Identify which cell holds the provided text, then report its [X, Y] central coordinate. 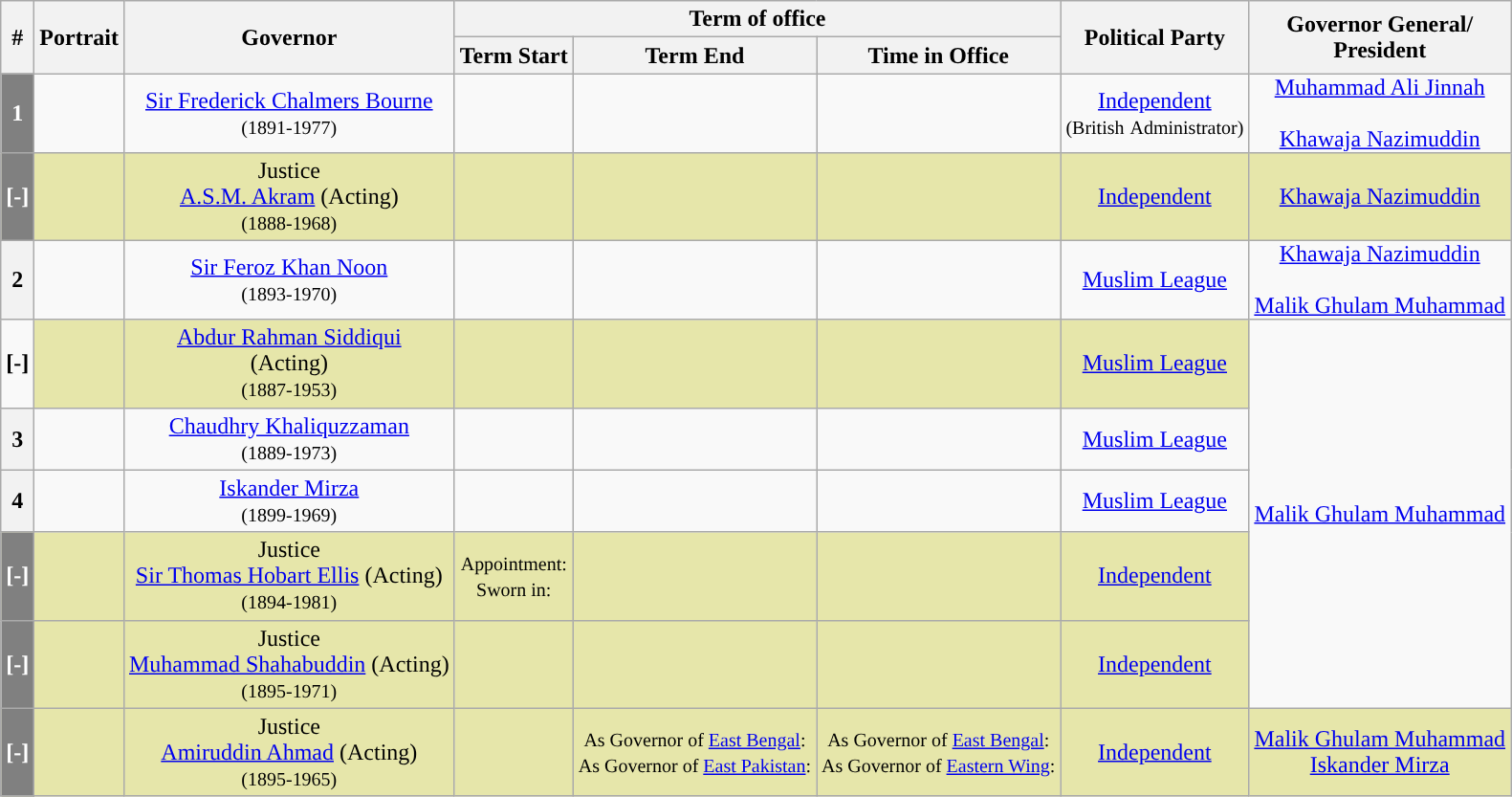
As Governor of East Bengal:As Governor of Eastern Wing: [939, 752]
4 [17, 501]
Muhammad Ali JinnahKhawaja Nazimuddin [1380, 113]
2 [17, 279]
Sir Frederick Chalmers Bourne(1891-1977) [289, 113]
Sir Feroz Khan Noon(1893-1970) [289, 279]
1 [17, 113]
Iskander Mirza(1899-1969) [289, 501]
Governor General/President [1380, 37]
Malik Ghulam MuhammadIskander Mirza [1380, 752]
As Governor of East Bengal:As Governor of East Pakistan: [694, 752]
3 [17, 438]
Time in Office [939, 55]
Term Start [514, 55]
Term of office [757, 19]
JusticeA.S.M. Akram (Acting)(1888-1968) [289, 196]
Abdur Rahman Siddiqui(Acting)(1887-1953) [289, 364]
# [17, 37]
JusticeAmiruddin Ahmad (Acting)(1895-1965) [289, 752]
Governor [289, 37]
Khawaja Nazimuddin [1380, 196]
Chaudhry Khaliquzzaman(1889-1973) [289, 438]
Portrait [79, 37]
Term End [694, 55]
Independent(British Administrator) [1155, 113]
JusticeSir Thomas Hobart Ellis (Acting)(1894-1981) [289, 576]
Malik Ghulam Muhammad [1380, 514]
Appointment:Sworn in: [514, 576]
Political Party [1155, 37]
Khawaja NazimuddinMalik Ghulam Muhammad [1380, 279]
JusticeMuhammad Shahabuddin (Acting)(1895-1971) [289, 664]
